Identify which cell holds the provided text, then report its (x, y) central coordinate. 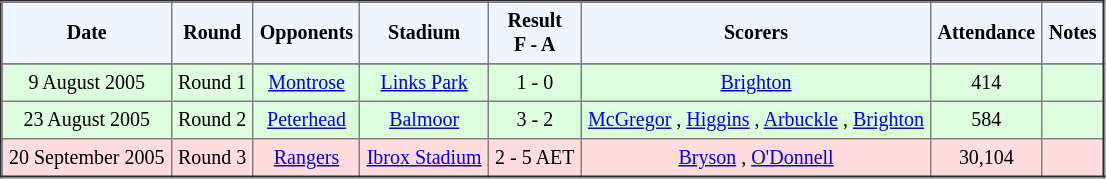
Date (87, 33)
Round (212, 33)
414 (986, 83)
McGregor , Higgins , Arbuckle , Brighton (756, 120)
Round 2 (212, 120)
Rangers (306, 158)
2 - 5 AET (534, 158)
584 (986, 120)
Opponents (306, 33)
Bryson , O'Donnell (756, 158)
3 - 2 (534, 120)
20 September 2005 (87, 158)
Links Park (424, 83)
23 August 2005 (87, 120)
Attendance (986, 33)
9 August 2005 (87, 83)
Notes (1073, 33)
Balmoor (424, 120)
Scorers (756, 33)
1 - 0 (534, 83)
Peterhead (306, 120)
Round 1 (212, 83)
ResultF - A (534, 33)
Ibrox Stadium (424, 158)
Round 3 (212, 158)
30,104 (986, 158)
Montrose (306, 83)
Brighton (756, 83)
Stadium (424, 33)
